Detect which cell encompasses the target text, then output its [x, y] center coordinate. 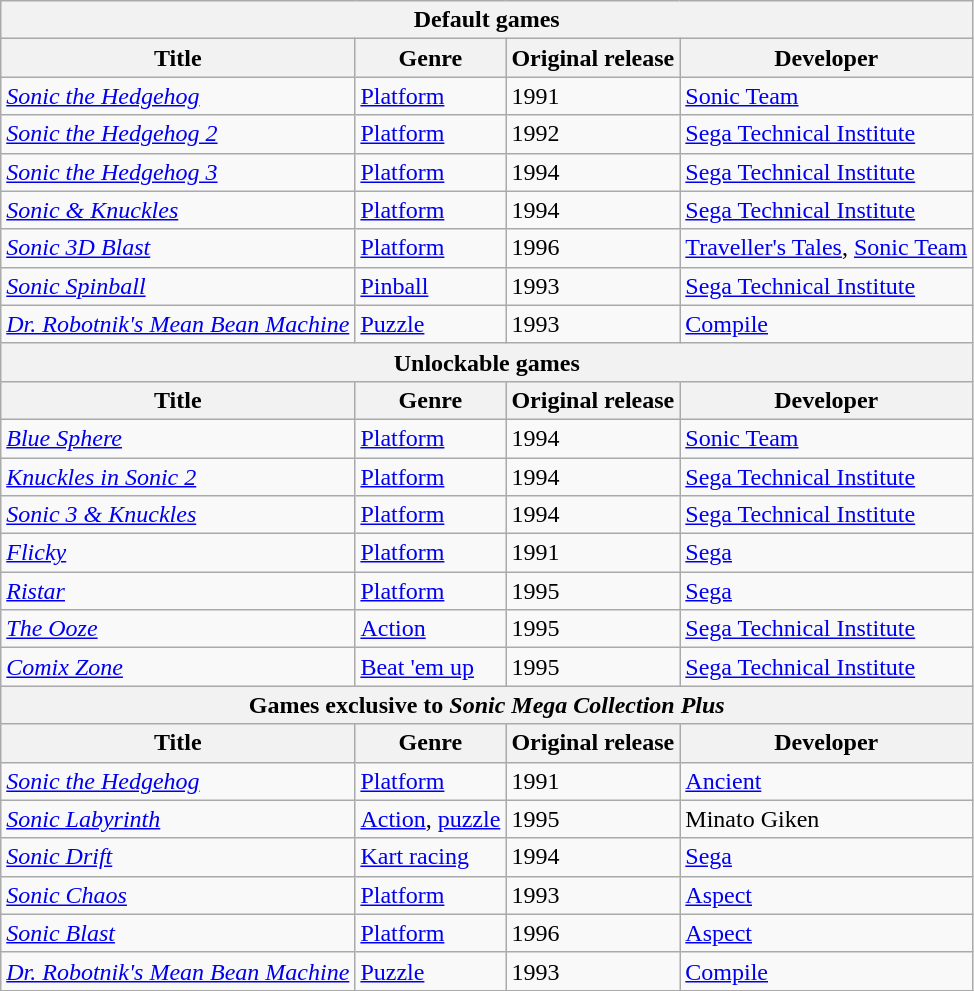
Flicky [178, 553]
Default games [487, 20]
Comix Zone [178, 667]
Games exclusive to Sonic Mega Collection Plus [487, 705]
Sonic Labyrinth [178, 819]
Pinball [430, 286]
Sonic Chaos [178, 895]
The Ooze [178, 629]
Action, puzzle [430, 819]
Sonic Blast [178, 933]
Traveller's Tales, Sonic Team [826, 248]
1992 [593, 134]
Action [430, 629]
Sonic the Hedgehog 3 [178, 172]
Blue Sphere [178, 438]
Sonic the Hedgehog 2 [178, 134]
Beat 'em up [430, 667]
Ancient [826, 781]
Kart racing [430, 857]
Sonic Drift [178, 857]
Sonic 3 & Knuckles [178, 515]
Sonic & Knuckles [178, 210]
Unlockable games [487, 362]
Ristar [178, 591]
Minato Giken [826, 819]
Sonic Spinball [178, 286]
Knuckles in Sonic 2 [178, 477]
Sonic 3D Blast [178, 248]
